Capture the cell that displays the provided text and extract its [x, y] central coordinate. 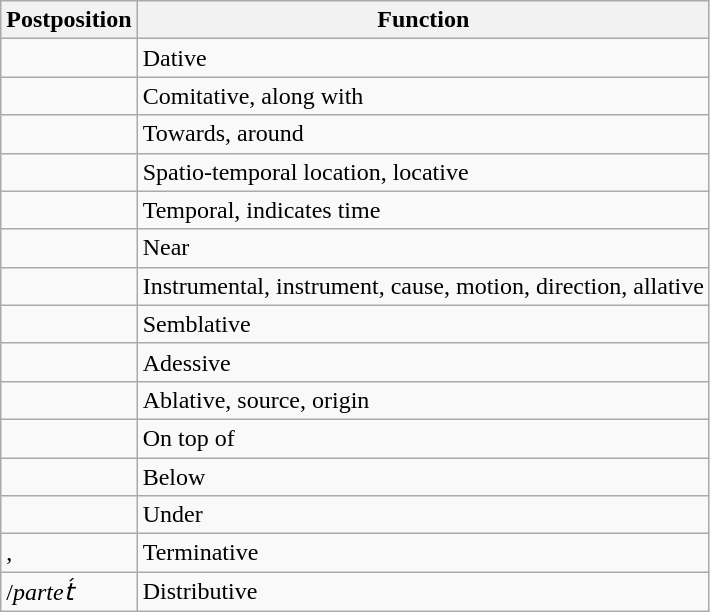
Below [423, 477]
Near [423, 248]
On top of [423, 438]
Distributive [423, 592]
, [69, 553]
Function [423, 20]
Under [423, 515]
Dative [423, 58]
Spatio-temporal location, locative [423, 172]
/partet́ [69, 592]
Towards, around [423, 134]
Postposition [69, 20]
Semblative [423, 324]
Ablative, source, origin [423, 400]
Instrumental, instrument, cause, motion, direction, allative [423, 286]
Temporal, indicates time [423, 210]
Adessive [423, 362]
Comitative, along with [423, 96]
Terminative [423, 553]
